Identify which cell holds the provided text, then report its (x, y) central coordinate. 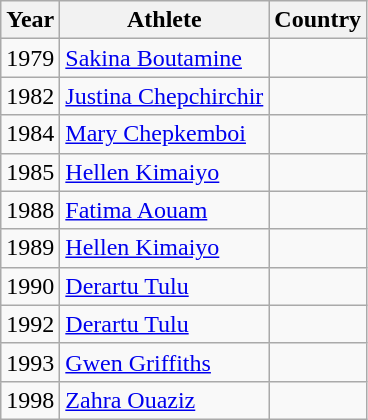
1990 (30, 286)
Year (30, 20)
1982 (30, 96)
1993 (30, 362)
Gwen Griffiths (164, 362)
1992 (30, 324)
Sakina Boutamine (164, 58)
1989 (30, 248)
1984 (30, 134)
Athlete (164, 20)
1985 (30, 172)
Zahra Ouaziz (164, 400)
1979 (30, 58)
Mary Chepkemboi (164, 134)
Justina Chepchirchir (164, 96)
1988 (30, 210)
1998 (30, 400)
Fatima Aouam (164, 210)
Country (318, 20)
